From the cell containing the given text, extract its center point as (x, y) coordinate. 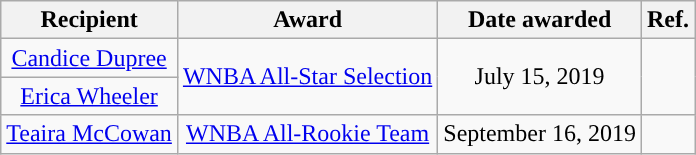
Candice Dupree (90, 58)
WNBA All-Rookie Team (307, 134)
WNBA All-Star Selection (307, 77)
July 15, 2019 (540, 77)
Award (307, 20)
September 16, 2019 (540, 134)
Date awarded (540, 20)
Recipient (90, 20)
Ref. (668, 20)
Teaira McCowan (90, 134)
Erica Wheeler (90, 96)
